Determine the (x, y) coordinate at the center of the cell enclosing the given text.  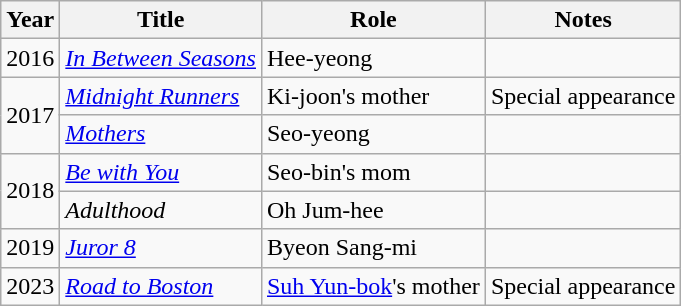
Year (30, 20)
Mothers (161, 134)
Hee-yeong (373, 58)
Notes (583, 20)
Midnight Runners (161, 96)
2017 (30, 115)
2023 (30, 286)
In Between Seasons (161, 58)
2019 (30, 248)
Seo-yeong (373, 134)
Oh Jum-hee (373, 210)
Suh Yun-bok's mother (373, 286)
Title (161, 20)
Role (373, 20)
Byeon Sang-mi (373, 248)
Adulthood (161, 210)
2018 (30, 191)
2016 (30, 58)
Be with You (161, 172)
Juror 8 (161, 248)
Ki-joon's mother (373, 96)
Road to Boston (161, 286)
Seo-bin's mom (373, 172)
